Detect which cell encompasses the target text, then output its [x, y] center coordinate. 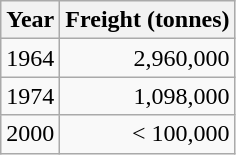
2000 [30, 134]
Year [30, 20]
Freight (tonnes) [148, 20]
2,960,000 [148, 58]
1974 [30, 96]
1964 [30, 58]
< 100,000 [148, 134]
1,098,000 [148, 96]
